From the cell containing the given text, extract its center point as [x, y] coordinate. 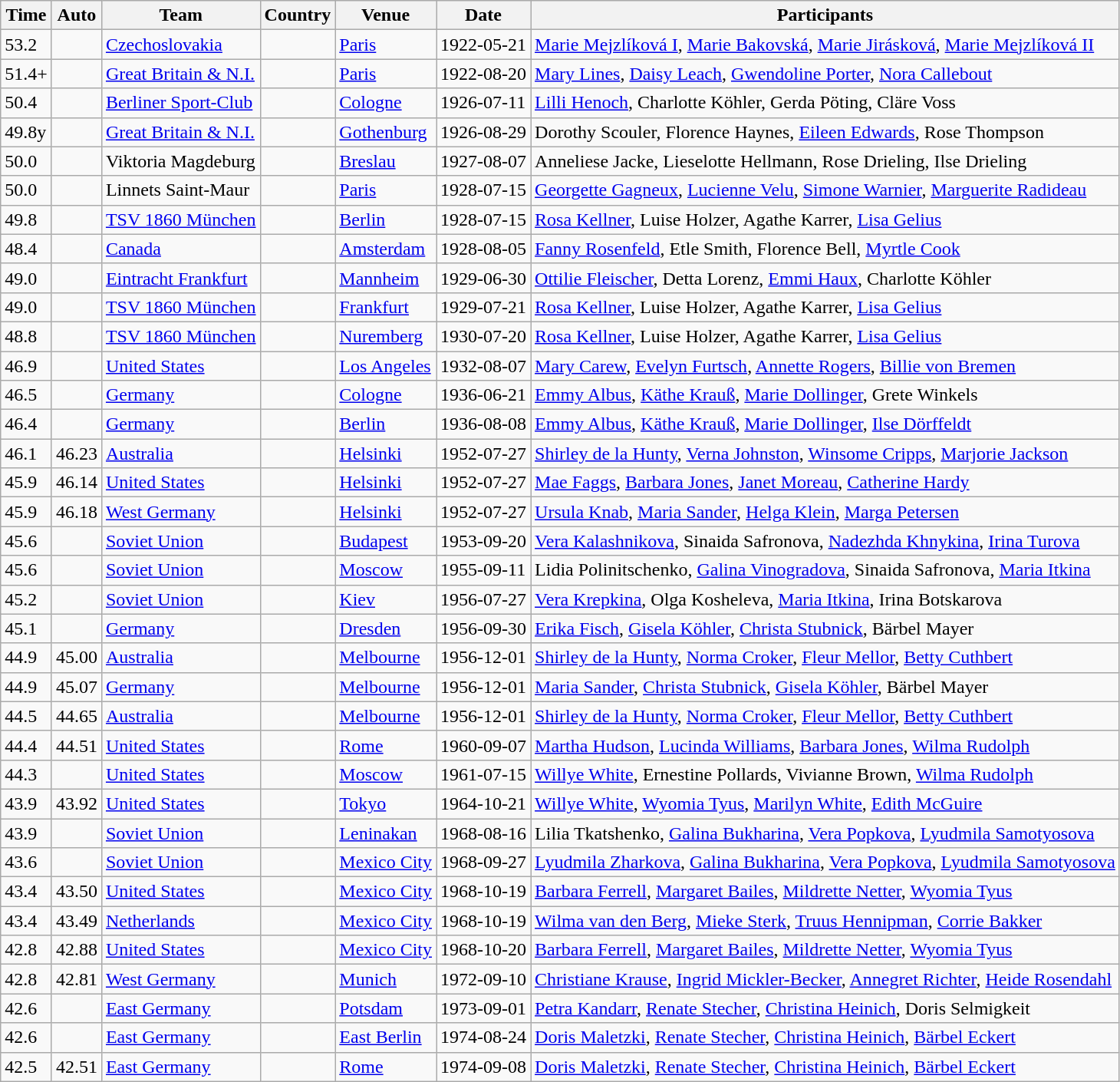
48.4 [26, 249]
1922-05-21 [483, 45]
49.8 [26, 219]
Canada [181, 249]
Mae Faggs, Barbara Jones, Janet Moreau, Catherine Hardy [825, 483]
Lilli Henoch, Charlotte Köhler, Gerda Pöting, Cläre Voss [825, 103]
Venue [386, 15]
42.51 [77, 1067]
Maria Sander, Christa Stubnick, Gisela Köhler, Bärbel Mayer [825, 687]
Team [181, 15]
42.88 [77, 950]
46.1 [26, 454]
Vera Kalashnikova, Sinaida Safronova, Nadezhda Khnykina, Irina Turova [825, 541]
Petra Kandarr, Renate Stecher, Christina Heinich, Doris Selmigkeit [825, 1008]
1928-08-05 [483, 249]
Participants [825, 15]
50.4 [26, 103]
1974-09-08 [483, 1067]
Linnets Saint-Maur [181, 190]
Mary Lines, Daisy Leach, Gwendoline Porter, Nora Callebout [825, 74]
1926-07-11 [483, 103]
1929-06-30 [483, 278]
42.5 [26, 1067]
Los Angeles [386, 366]
Kiev [386, 599]
Shirley de la Hunty, Verna Johnston, Winsome Cripps, Marjorie Jackson [825, 454]
Mary Carew, Evelyn Furtsch, Annette Rogers, Billie von Bremen [825, 366]
Emmy Albus, Käthe Krauß, Marie Dollinger, Ilse Dörffeldt [825, 424]
Ursula Knab, Maria Sander, Helga Klein, Marga Petersen [825, 512]
Wilma van den Berg, Mieke Sterk, Truus Hennipman, Corrie Bakker [825, 921]
1968-10-20 [483, 950]
1936-08-08 [483, 424]
46.14 [77, 483]
Lidia Polinitschenko, Galina Vinogradova, Sinaida Safronova, Maria Itkina [825, 570]
Erika Fisch, Gisela Köhler, Christa Stubnick, Bärbel Mayer [825, 628]
1927-08-07 [483, 161]
1964-10-21 [483, 803]
1932-08-07 [483, 366]
Georgette Gagneux, Lucienne Velu, Simone Warnier, Marguerite Radideau [825, 190]
1968-09-27 [483, 863]
Lilia Tkatshenko, Galina Bukharina, Vera Popkova, Lyudmila Samotyosova [825, 833]
46.5 [26, 395]
1956-07-27 [483, 599]
46.23 [77, 454]
Time [26, 15]
Berliner Sport-Club [181, 103]
1922-08-20 [483, 74]
Ottilie Fleischer, Detta Lorenz, Emmi Haux, Charlotte Köhler [825, 278]
45.07 [77, 687]
Dorothy Scouler, Florence Haynes, Eileen Edwards, Rose Thompson [825, 132]
Dresden [386, 628]
Leninakan [386, 833]
1961-07-15 [483, 774]
1974-08-24 [483, 1037]
Breslau [386, 161]
1936-06-21 [483, 395]
Auto [77, 15]
Budapest [386, 541]
Fanny Rosenfeld, Etle Smith, Florence Bell, Myrtle Cook [825, 249]
East Berlin [386, 1037]
Mannheim [386, 278]
42.81 [77, 979]
43.50 [77, 892]
46.9 [26, 366]
Anneliese Jacke, Lieselotte Hellmann, Rose Drieling, Ilse Drieling [825, 161]
Nuremberg [386, 336]
46.4 [26, 424]
Frankfurt [386, 307]
Netherlands [181, 921]
44.51 [77, 745]
1968-08-16 [483, 833]
1956-09-30 [483, 628]
Amsterdam [386, 249]
44.3 [26, 774]
Munich [386, 979]
Martha Hudson, Lucinda Williams, Barbara Jones, Wilma Rudolph [825, 745]
Marie Mejzlíková I, Marie Bakovská, Marie Jirásková, Marie Mejzlíková II [825, 45]
Gothenburg [386, 132]
44.4 [26, 745]
Potsdam [386, 1008]
49.8y [26, 132]
Christiane Krause, Ingrid Mickler-Becker, Annegret Richter, Heide Rosendahl [825, 979]
Date [483, 15]
Vera Krepkina, Olga Kosheleva, Maria Itkina, Irina Botskarova [825, 599]
Czechoslovakia [181, 45]
1955-09-11 [483, 570]
Willye White, Wyomia Tyus, Marilyn White, Edith McGuire [825, 803]
Eintracht Frankfurt [181, 278]
Viktoria Magdeburg [181, 161]
1960-09-07 [483, 745]
43.92 [77, 803]
Willye White, Ernestine Pollards, Vivianne Brown, Wilma Rudolph [825, 774]
44.65 [77, 716]
45.1 [26, 628]
Country [298, 15]
1972-09-10 [483, 979]
44.5 [26, 716]
53.2 [26, 45]
48.8 [26, 336]
45.00 [77, 658]
Tokyo [386, 803]
51.4+ [26, 74]
46.18 [77, 512]
Lyudmila Zharkova, Galina Bukharina, Vera Popkova, Lyudmila Samotyosova [825, 863]
1930-07-20 [483, 336]
1929-07-21 [483, 307]
43.6 [26, 863]
45.2 [26, 599]
Emmy Albus, Käthe Krauß, Marie Dollinger, Grete Winkels [825, 395]
1953-09-20 [483, 541]
1926-08-29 [483, 132]
1973-09-01 [483, 1008]
43.49 [77, 921]
